Identify which cell holds the provided text, then report its [x, y] central coordinate. 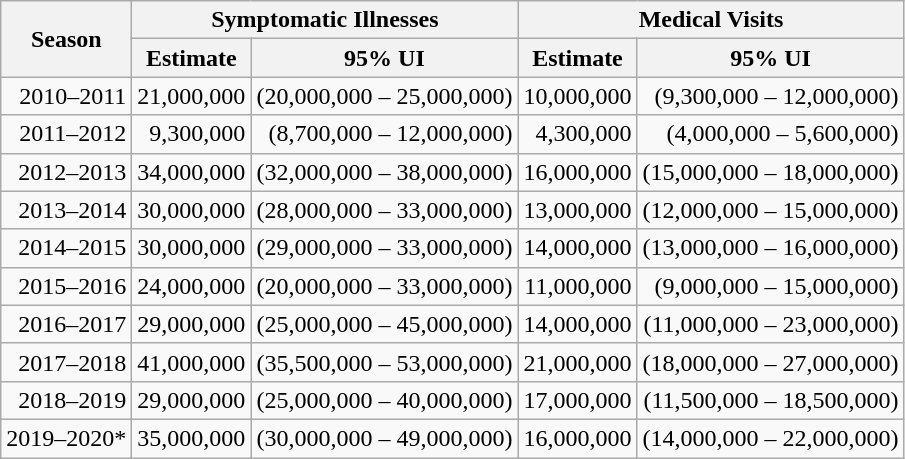
2017–2018 [66, 362]
2013–2014 [66, 210]
(18,000,000 – 27,000,000) [770, 362]
(11,500,000 – 18,500,000) [770, 400]
2010–2011 [66, 96]
9,300,000 [192, 134]
(9,000,000 – 15,000,000) [770, 286]
2019–2020* [66, 438]
(25,000,000 – 40,000,000) [384, 400]
41,000,000 [192, 362]
11,000,000 [578, 286]
(8,700,000 – 12,000,000) [384, 134]
2018–2019 [66, 400]
(14,000,000 – 22,000,000) [770, 438]
(30,000,000 – 49,000,000) [384, 438]
(35,500,000 – 53,000,000) [384, 362]
(20,000,000 – 33,000,000) [384, 286]
2014–2015 [66, 248]
(20,000,000 – 25,000,000) [384, 96]
(9,300,000 – 12,000,000) [770, 96]
4,300,000 [578, 134]
17,000,000 [578, 400]
2015–2016 [66, 286]
34,000,000 [192, 172]
(25,000,000 – 45,000,000) [384, 324]
2011–2012 [66, 134]
24,000,000 [192, 286]
(29,000,000 – 33,000,000) [384, 248]
35,000,000 [192, 438]
(13,000,000 – 16,000,000) [770, 248]
2016–2017 [66, 324]
13,000,000 [578, 210]
(15,000,000 – 18,000,000) [770, 172]
(32,000,000 – 38,000,000) [384, 172]
Symptomatic Illnesses [325, 20]
2012–2013 [66, 172]
(4,000,000 – 5,600,000) [770, 134]
Season [66, 39]
(28,000,000 – 33,000,000) [384, 210]
(11,000,000 – 23,000,000) [770, 324]
Medical Visits [711, 20]
10,000,000 [578, 96]
(12,000,000 – 15,000,000) [770, 210]
